Search for the cell housing the specified text and yield its (X, Y) center coordinate. 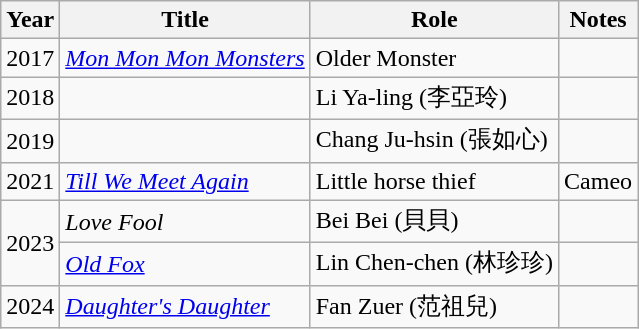
Love Fool (185, 222)
2019 (30, 140)
Chang Ju-hsin (張如心) (434, 140)
2024 (30, 306)
2023 (30, 242)
Title (185, 20)
2017 (30, 58)
Old Fox (185, 264)
Lin Chen-chen (林珍珍) (434, 264)
Notes (598, 20)
Older Monster (434, 58)
Daughter's Daughter (185, 306)
Li Ya-ling (李亞玲) (434, 98)
Role (434, 20)
Bei Bei (貝貝) (434, 222)
Year (30, 20)
Fan Zuer (范祖兒) (434, 306)
Mon Mon Mon Monsters (185, 58)
Cameo (598, 181)
2021 (30, 181)
2018 (30, 98)
Till We Meet Again (185, 181)
Little horse thief (434, 181)
